Detect which cell encompasses the target text, then output its [X, Y] center coordinate. 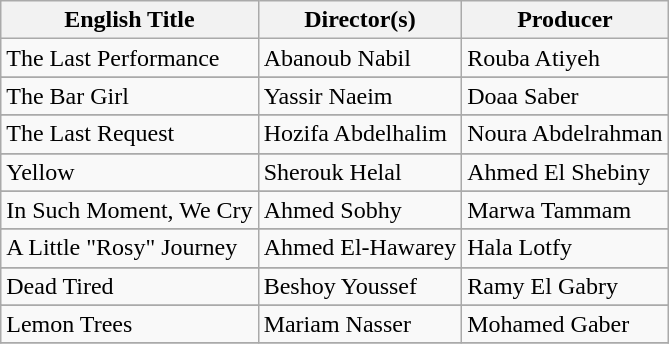
Ramy El Gabry [565, 286]
The Bar Girl [130, 96]
The Last Performance [130, 58]
Rouba Atiyeh [565, 58]
Beshoy Youssef [360, 286]
Marwa Tammam [565, 210]
Director(s) [360, 20]
Hala Lotfy [565, 248]
Mariam Nasser [360, 324]
Doaa Saber [565, 96]
The Last Request [130, 134]
In Such Moment, We Cry [130, 210]
A Little "Rosy" Journey [130, 248]
Abanoub Nabil [360, 58]
Ahmed El-Hawarey [360, 248]
Yassir Naeim [360, 96]
Yellow [130, 172]
Ahmed Sobhy [360, 210]
Mohamed Gaber [565, 324]
Hozifa Abdelhalim [360, 134]
Noura Abdelrahman [565, 134]
Dead Tired [130, 286]
Lemon Trees [130, 324]
English Title [130, 20]
Sherouk Helal [360, 172]
Producer [565, 20]
Ahmed El Shebiny [565, 172]
